Determine the (x, y) coordinate at the center of the cell enclosing the given text.  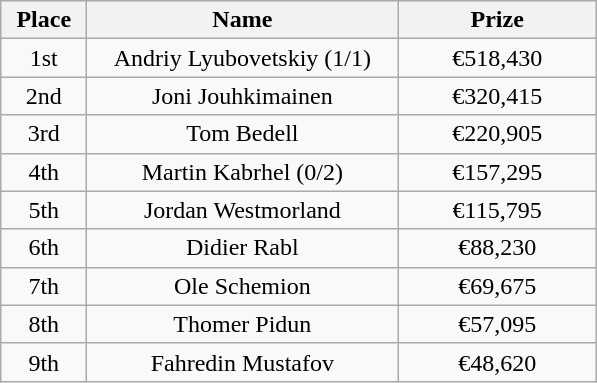
9th (44, 362)
3rd (44, 134)
Jordan Westmorland (242, 210)
Ole Schemion (242, 286)
Fahredin Mustafov (242, 362)
€57,095 (498, 324)
Place (44, 20)
Didier Rabl (242, 248)
Martin Kabrhel (0/2) (242, 172)
8th (44, 324)
€220,905 (498, 134)
€157,295 (498, 172)
€115,795 (498, 210)
6th (44, 248)
€88,230 (498, 248)
Tom Bedell (242, 134)
Prize (498, 20)
Name (242, 20)
Andriy Lyubovetskiy (1/1) (242, 58)
Thomer Pidun (242, 324)
€69,675 (498, 286)
5th (44, 210)
1st (44, 58)
€320,415 (498, 96)
2nd (44, 96)
4th (44, 172)
Joni Jouhkimainen (242, 96)
7th (44, 286)
€48,620 (498, 362)
€518,430 (498, 58)
